Return the [X, Y] coordinate for the center point of the cell that contains the specified text.  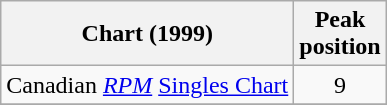
Canadian RPM Singles Chart [148, 85]
Peakposition [340, 34]
Chart (1999) [148, 34]
9 [340, 85]
